Capture the cell that displays the provided text and extract its [X, Y] central coordinate. 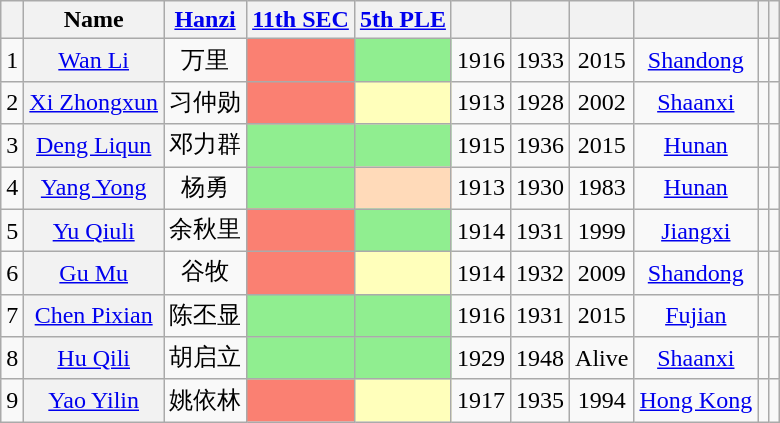
Chen Pixian [94, 316]
Xi Zhongxun [94, 102]
4 [12, 188]
万里 [206, 60]
1933 [540, 60]
1935 [540, 400]
6 [12, 274]
谷牧 [206, 274]
Yang Yong [94, 188]
1915 [480, 146]
1932 [540, 274]
1917 [480, 400]
邓力群 [206, 146]
Alive [602, 358]
2009 [602, 274]
胡启立 [206, 358]
1 [12, 60]
1983 [602, 188]
9 [12, 400]
Jiangxi [696, 230]
Wan Li [94, 60]
Fujian [696, 316]
姚依林 [206, 400]
Hu Qili [94, 358]
2002 [602, 102]
Hanzi [206, 20]
5th PLE [402, 20]
3 [12, 146]
8 [12, 358]
习仲勋 [206, 102]
5 [12, 230]
7 [12, 316]
1929 [480, 358]
1948 [540, 358]
Yao Yilin [94, 400]
Yu Qiuli [94, 230]
陈丕显 [206, 316]
Gu Mu [94, 274]
Name [94, 20]
11th SEC [301, 20]
Hong Kong [696, 400]
1999 [602, 230]
1994 [602, 400]
2 [12, 102]
1930 [540, 188]
1936 [540, 146]
Deng Liqun [94, 146]
杨勇 [206, 188]
1928 [540, 102]
余秋里 [206, 230]
